Extract the [X, Y] coordinate from the center of the cell holding the provided text.  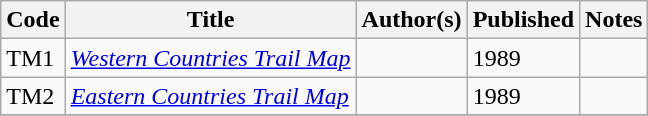
Published [523, 20]
Notes [614, 20]
Title [210, 20]
TM2 [33, 96]
TM1 [33, 58]
Author(s) [412, 20]
Western Countries Trail Map [210, 58]
Eastern Countries Trail Map [210, 96]
Code [33, 20]
